Return the (X, Y) coordinate for the center point of the cell that contains the specified text.  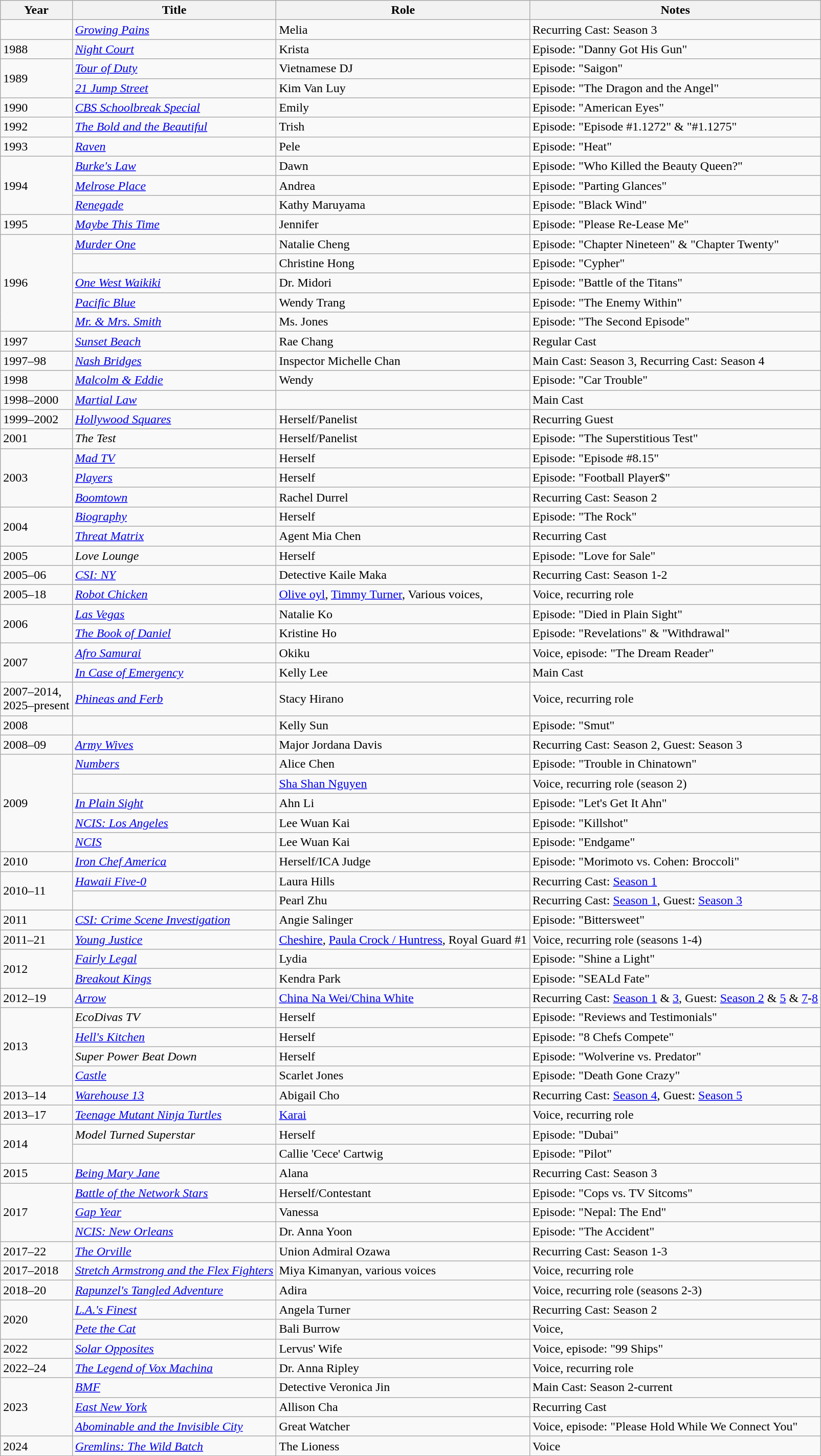
Natalie Cheng (403, 244)
2018–20 (36, 1290)
2013–14 (36, 1095)
Hawaii Five-0 (174, 881)
China Na Wei/China White (403, 998)
1995 (36, 224)
1997–98 (36, 361)
Threat Matrix (174, 536)
Episode: "Please Re-Lease Me" (675, 224)
Alice Chen (403, 764)
1988 (36, 49)
Episode: "Black Wind" (675, 205)
Phineas and Ferb (174, 699)
Maybe This Time (174, 224)
Episode: "Death Gone Crazy" (675, 1076)
Episode: "Revelations" & "Withdrawal" (675, 634)
Dr. Anna Yoon (403, 1232)
Love Lounge (174, 555)
Voice, recurring role (seasons 1-4) (675, 940)
Adira (403, 1290)
The Test (174, 439)
Christine Hong (403, 264)
NCIS: New Orleans (174, 1232)
Breakout Kings (174, 979)
Miya Kimanyan, various voices (403, 1271)
2003 (36, 477)
East New York (174, 1407)
2001 (36, 439)
Episode: "SEALd Fate" (675, 979)
Emily (403, 107)
Pete the Cat (174, 1329)
Episode: "Killshot" (675, 822)
Episode: "Endgame" (675, 842)
2012 (36, 969)
2008 (36, 725)
1992 (36, 127)
1989 (36, 78)
Biography (174, 516)
1999–2002 (36, 419)
Angie Salinger (403, 920)
Afro Samurai (174, 653)
Episode: "8 Chefs Compete" (675, 1037)
Episode: "Love for Sale" (675, 555)
Recurring Cast: Season 1, Guest: Season 3 (675, 901)
Recurring Cast: Season 4, Guest: Season 5 (675, 1095)
Being Mary Jane (174, 1173)
Detective Veronica Jin (403, 1387)
Episode: "Parting Glances" (675, 185)
Episode: "Saigon" (675, 69)
Trish (403, 127)
Detective Kaile Maka (403, 575)
Nash Bridges (174, 361)
Abigail Cho (403, 1095)
Castle (174, 1076)
2017 (36, 1212)
CSI: NY (174, 575)
Sunset Beach (174, 341)
Main Cast: Season 3, Recurring Cast: Season 4 (675, 361)
Gap Year (174, 1212)
21 Jump Street (174, 88)
Episode: "American Eyes" (675, 107)
2013 (36, 1047)
Episode: "Shine a Light" (675, 959)
Voice, episode: "The Dream Reader" (675, 653)
Recurring Cast: Season 1 (675, 881)
Kathy Maruyama (403, 205)
Kelly Sun (403, 725)
Great Watcher (403, 1426)
Rachel Durrel (403, 497)
Dr. Midori (403, 283)
NCIS: Los Angeles (174, 822)
Wendy (403, 380)
Model Turned Superstar (174, 1134)
In Case of Emergency (174, 672)
Stretch Armstrong and the Flex Fighters (174, 1271)
The Lioness (403, 1446)
Olive oyl, Timmy Turner, Various voices, (403, 595)
Growing Pains (174, 30)
Episode: "Episode #8.15" (675, 458)
Pearl Zhu (403, 901)
Episode: "Bittersweet" (675, 920)
Voice, recurring role (season 2) (675, 784)
Andrea (403, 185)
2022–24 (36, 1368)
Martial Law (174, 400)
1993 (36, 146)
Mr. & Mrs. Smith (174, 322)
Gremlins: The Wild Batch (174, 1446)
Role (403, 10)
Episode: "The Superstitious Test" (675, 439)
Vanessa (403, 1212)
2014 (36, 1144)
1998 (36, 380)
Voice, (675, 1329)
Episode: "Cops vs. TV Sitcoms" (675, 1193)
Voice, episode: "Please Hold While We Connect You" (675, 1426)
2017–22 (36, 1251)
Dawn (403, 166)
Voice, recurring role (seasons 2-3) (675, 1290)
Battle of the Network Stars (174, 1193)
Okiku (403, 653)
Malcolm & Eddie (174, 380)
Burke's Law (174, 166)
2007–2014,2025–present (36, 699)
L.A.'s Finest (174, 1310)
Abominable and the Invisible City (174, 1426)
Rapunzel's Tangled Adventure (174, 1290)
Stacy Hirano (403, 699)
Wendy Trang (403, 302)
Episode: "Chapter Nineteen" & "Chapter Twenty" (675, 244)
Rae Chang (403, 341)
Year (36, 10)
The Bold and the Beautiful (174, 127)
Pele (403, 146)
Episode: "The Dragon and the Angel" (675, 88)
Allison Cha (403, 1407)
Major Jordana Davis (403, 745)
Recurring Cast: Season 2, Guest: Season 3 (675, 745)
Dr. Anna Ripley (403, 1368)
Episode: "Cypher" (675, 264)
Episode: "Danny Got His Gun" (675, 49)
Vietnamese DJ (403, 69)
Voice (675, 1446)
Kristine Ho (403, 634)
Union Admiral Ozawa (403, 1251)
Episode: "Trouble in Chinatown" (675, 764)
Recurring Guest (675, 419)
2011–21 (36, 940)
Army Wives (174, 745)
Notes (675, 10)
Episode: "Wolverine vs. Predator" (675, 1056)
2013–17 (36, 1115)
Recurring Cast: Season 1-2 (675, 575)
Herself/ICA Judge (403, 861)
2010–11 (36, 890)
Hollywood Squares (174, 419)
Scarlet Jones (403, 1076)
2015 (36, 1173)
Arrow (174, 998)
2004 (36, 526)
Episode: "Died in Plain Sight" (675, 614)
Ahn Li (403, 803)
Hell's Kitchen (174, 1037)
Episode: "Pilot" (675, 1154)
Episode: "Episode #1.1272" & "#1.1275" (675, 127)
2008–09 (36, 745)
Regular Cast (675, 341)
2005–06 (36, 575)
The Legend of Vox Machina (174, 1368)
Murder One (174, 244)
2007 (36, 663)
Bali Burrow (403, 1329)
2023 (36, 1407)
Episode: "Car Trouble" (675, 380)
2010 (36, 861)
Episode: "Heat" (675, 146)
Fairly Legal (174, 959)
CBS Schoolbreak Special (174, 107)
Raven (174, 146)
CSI: Crime Scene Investigation (174, 920)
2011 (36, 920)
Boomtown (174, 497)
Renegade (174, 205)
Melrose Place (174, 185)
In Plain Sight (174, 803)
Mad TV (174, 458)
Karai (403, 1115)
Episode: "Battle of the Titans" (675, 283)
Episode: "The Rock" (675, 516)
Numbers (174, 764)
Jennifer (403, 224)
Episode: "The Enemy Within" (675, 302)
The Orville (174, 1251)
2006 (36, 624)
Episode: "Reviews and Testimonials" (675, 1017)
Natalie Ko (403, 614)
Episode: "Let's Get It Ahn" (675, 803)
2005 (36, 555)
Laura Hills (403, 881)
Recurring Cast: Season 1 & 3, Guest: Season 2 & 5 & 7-8 (675, 998)
Lervus' Wife (403, 1349)
Inspector Michelle Chan (403, 361)
Angela Turner (403, 1310)
Robot Chicken (174, 595)
The Book of Daniel (174, 634)
Herself/Contestant (403, 1193)
One West Waikiki (174, 283)
Warehouse 13 (174, 1095)
Main Cast: Season 2-current (675, 1387)
1994 (36, 185)
Sha Shan Nguyen (403, 784)
1996 (36, 283)
Super Power Beat Down (174, 1056)
Players (174, 477)
2005–18 (36, 595)
Title (174, 10)
Kendra Park (403, 979)
Episode: "Smut" (675, 725)
Krista (403, 49)
2020 (36, 1319)
1997 (36, 341)
Teenage Mutant Ninja Turtles (174, 1115)
Cheshire, Paula Crock / Huntress, Royal Guard #1 (403, 940)
Recurring Cast: Season 1-3 (675, 1251)
Alana (403, 1173)
EcoDivas TV (174, 1017)
2009 (36, 803)
Episode: "Football Player$" (675, 477)
Solar Opposites (174, 1349)
Episode: "Morimoto vs. Cohen: Broccoli" (675, 861)
BMF (174, 1387)
Young Justice (174, 940)
Episode: "Nepal: The End" (675, 1212)
2012–19 (36, 998)
Kim Van Luy (403, 88)
Melia (403, 30)
Agent Mia Chen (403, 536)
Kelly Lee (403, 672)
1990 (36, 107)
Ms. Jones (403, 322)
Lydia (403, 959)
Episode: "Dubai" (675, 1134)
NCIS (174, 842)
2022 (36, 1349)
Tour of Duty (174, 69)
Episode: "Who Killed the Beauty Queen?" (675, 166)
Iron Chef America (174, 861)
Episode: "The Second Episode" (675, 322)
Pacific Blue (174, 302)
Callie 'Cece' Cartwig (403, 1154)
Voice, episode: "99 Ships" (675, 1349)
Episode: "The Accident" (675, 1232)
Night Court (174, 49)
Las Vegas (174, 614)
2024 (36, 1446)
2017–2018 (36, 1271)
1998–2000 (36, 400)
